Find where the given text appears and provide that cell's center as [x, y] coordinate. 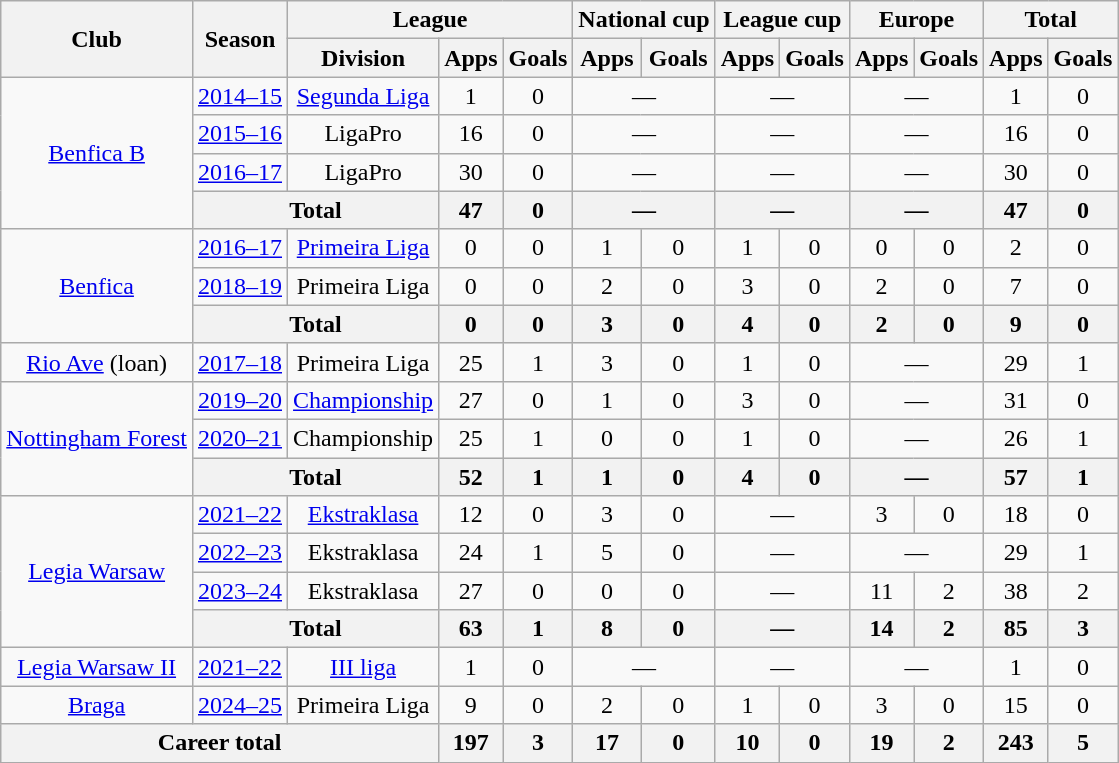
243 [1016, 743]
2017–18 [240, 362]
57 [1016, 477]
National cup [644, 20]
38 [1016, 591]
Benfica [97, 286]
8 [607, 629]
2019–20 [240, 400]
18 [1016, 515]
19 [881, 743]
17 [607, 743]
Europe [916, 20]
11 [881, 591]
2015–16 [240, 134]
III liga [364, 667]
63 [471, 629]
7 [1016, 286]
2024–25 [240, 705]
24 [471, 553]
12 [471, 515]
26 [1016, 438]
Career total [220, 743]
Nottingham Forest [97, 438]
85 [1016, 629]
197 [471, 743]
2014–15 [240, 96]
Season [240, 39]
League [430, 20]
Club [97, 39]
Braga [97, 705]
Legia Warsaw II [97, 667]
Rio Ave (loan) [97, 362]
2020–21 [240, 438]
10 [747, 743]
2023–24 [240, 591]
31 [1016, 400]
Segunda Liga [364, 96]
League cup [782, 20]
52 [471, 477]
2022–23 [240, 553]
Legia Warsaw [97, 572]
2018–19 [240, 286]
Division [364, 58]
Benfica B [97, 153]
15 [1016, 705]
14 [881, 629]
